Determine the [X, Y] coordinate at the center of the cell enclosing the given text.  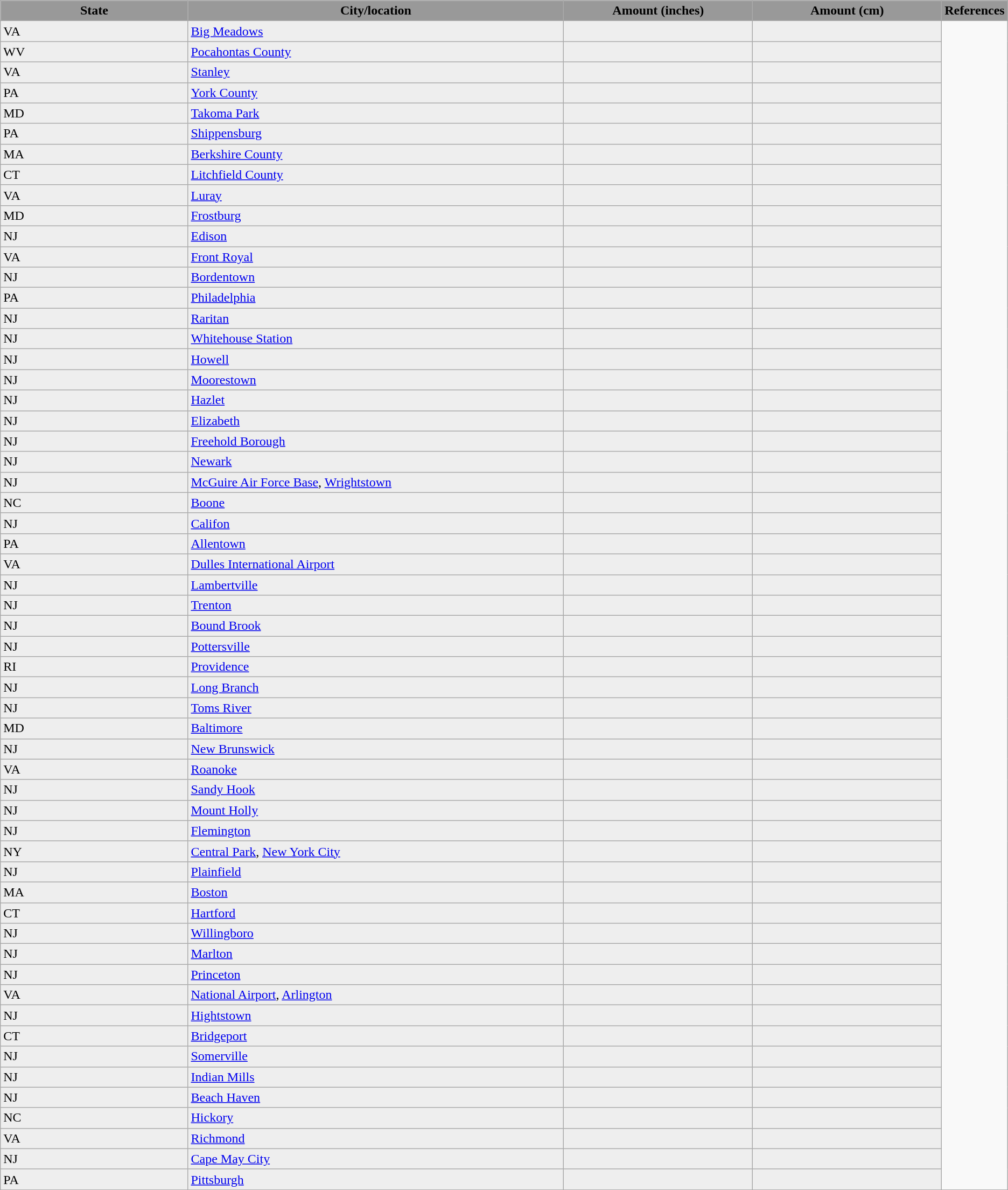
Baltimore [376, 728]
Califon [376, 523]
Beach Haven [376, 1097]
Luray [376, 195]
Hickory [376, 1118]
Marlton [376, 954]
Berkshire County [376, 154]
Cape May City [376, 1159]
Litchfield County [376, 175]
Flemington [376, 831]
Providence [376, 667]
Lambertville [376, 584]
Trenton [376, 606]
Moorestown [376, 380]
State [94, 11]
McGuire Air Force Base, Wrightstown [376, 482]
Plainfield [376, 872]
Roanoke [376, 769]
Long Branch [376, 687]
Amount (inches) [658, 11]
Boone [376, 503]
Philadelphia [376, 298]
Whitehouse Station [376, 339]
Bound Brook [376, 626]
Amount (cm) [848, 11]
Boston [376, 892]
York County [376, 93]
Pocahontas County [376, 52]
Frostburg [376, 215]
Richmond [376, 1138]
NY [94, 851]
Hightstown [376, 1015]
Bridgeport [376, 1036]
References [975, 11]
Front Royal [376, 257]
Raritan [376, 318]
Central Park, New York City [376, 851]
Takoma Park [376, 113]
Hartford [376, 913]
Shippensburg [376, 134]
Princeton [376, 975]
Allentown [376, 544]
Hazlet [376, 400]
Mount Holly [376, 810]
Willingboro [376, 934]
Sandy Hook [376, 790]
Indian Mills [376, 1077]
RI [94, 667]
Howell [376, 359]
Toms River [376, 708]
Bordentown [376, 277]
Elizabeth [376, 421]
New Brunswick [376, 749]
Freehold Borough [376, 441]
Big Meadows [376, 31]
Dulles International Airport [376, 564]
National Airport, Arlington [376, 995]
Newark [376, 462]
Somerville [376, 1056]
City/location [376, 11]
Edison [376, 236]
Stanley [376, 72]
Pittsburgh [376, 1179]
WV [94, 52]
Pottersville [376, 646]
